Find where the given text appears and provide that cell's center as (x, y) coordinate. 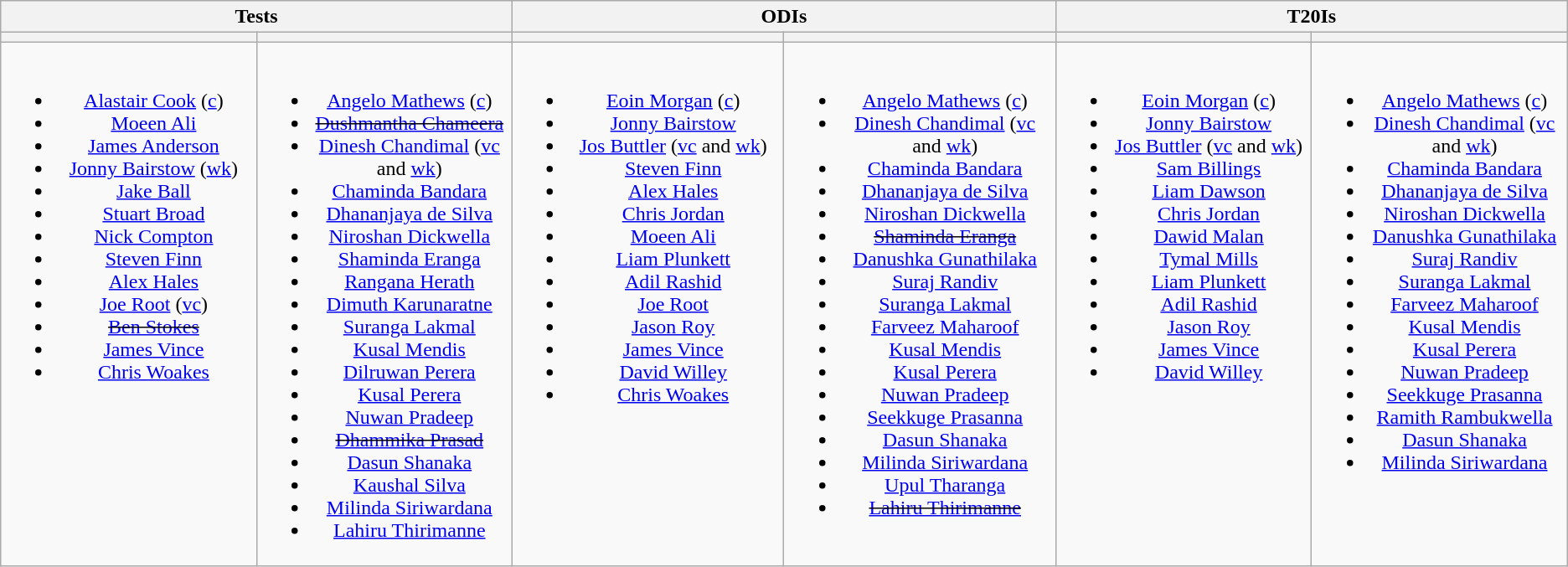
ODIs (784, 17)
T20Is (1312, 17)
Tests (256, 17)
